Identify which cell holds the provided text, then report its (X, Y) central coordinate. 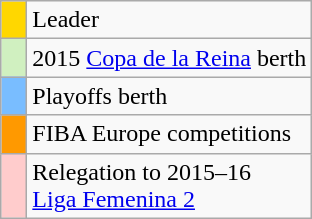
Relegation to 2015–16 Liga Femenina 2 (170, 186)
Playoffs berth (170, 96)
Leader (170, 20)
2015 Copa de la Reina berth (170, 58)
FIBA Europe competitions (170, 134)
